Provide the (x, y) coordinate of the cell's center where the given text is located.  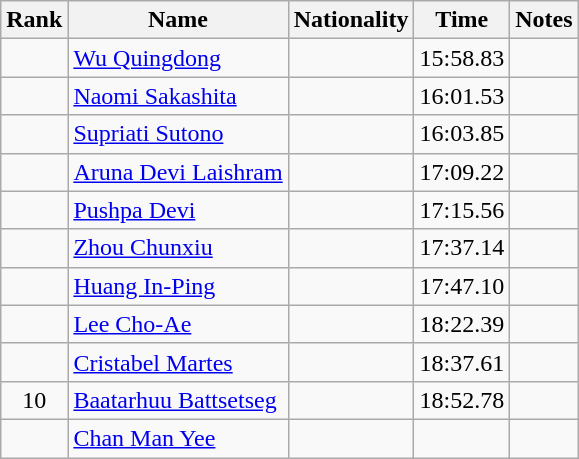
Wu Quingdong (178, 58)
Chan Man Yee (178, 438)
16:03.85 (462, 134)
18:52.78 (462, 400)
10 (34, 400)
Huang In-Ping (178, 286)
18:22.39 (462, 324)
Time (462, 20)
Aruna Devi Laishram (178, 172)
15:58.83 (462, 58)
17:15.56 (462, 210)
Cristabel Martes (178, 362)
17:37.14 (462, 248)
18:37.61 (462, 362)
Notes (544, 20)
17:09.22 (462, 172)
Name (178, 20)
Supriati Sutono (178, 134)
17:47.10 (462, 286)
Zhou Chunxiu (178, 248)
16:01.53 (462, 96)
Rank (34, 20)
Nationality (351, 20)
Naomi Sakashita (178, 96)
Pushpa Devi (178, 210)
Lee Cho-Ae (178, 324)
Baatarhuu Battsetseg (178, 400)
